Return (X, Y) of the center of cell containing provided text 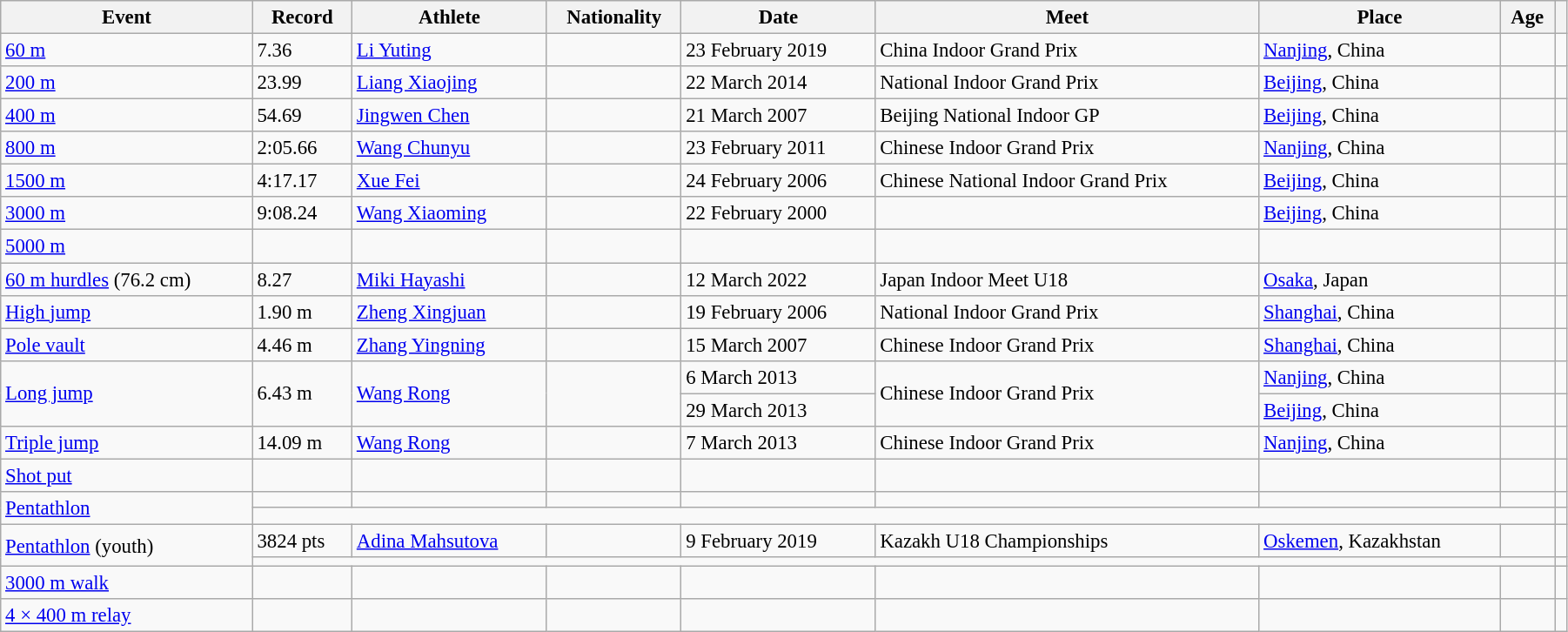
22 February 2000 (778, 213)
Pole vault (127, 345)
60 m (127, 50)
200 m (127, 83)
1.90 m (302, 312)
8.27 (302, 279)
19 February 2006 (778, 312)
3000 m walk (127, 583)
12 March 2022 (778, 279)
Nationality (613, 17)
Liang Xiaojing (450, 83)
Long jump (127, 393)
Pentathlon (youth) (127, 545)
Jingwen Chen (450, 116)
24 February 2006 (778, 181)
High jump (127, 312)
7.36 (302, 50)
54.69 (302, 116)
9 February 2019 (778, 541)
29 March 2013 (778, 410)
7 March 2013 (778, 443)
9:08.24 (302, 213)
21 March 2007 (778, 116)
Place (1380, 17)
Pentathlon (127, 508)
Kazakh U18 Championships (1067, 541)
400 m (127, 116)
Osaka, Japan (1380, 279)
1500 m (127, 181)
Athlete (450, 17)
3824 pts (302, 541)
Age (1528, 17)
Oskemen, Kazakhstan (1380, 541)
2:05.66 (302, 148)
Zhang Yingning (450, 345)
Triple jump (127, 443)
Shot put (127, 475)
Chinese National Indoor Grand Prix (1067, 181)
Xue Fei (450, 181)
Event (127, 17)
23.99 (302, 83)
Adina Mahsutova (450, 541)
Zheng Xingjuan (450, 312)
Japan Indoor Meet U18 (1067, 279)
Beijing National Indoor GP (1067, 116)
3000 m (127, 213)
60 m hurdles (76.2 cm) (127, 279)
4.46 m (302, 345)
Date (778, 17)
14.09 m (302, 443)
22 March 2014 (778, 83)
23 February 2019 (778, 50)
6.43 m (302, 393)
Meet (1067, 17)
Record (302, 17)
4 × 400 m relay (127, 615)
6 March 2013 (778, 377)
Miki Hayashi (450, 279)
800 m (127, 148)
China Indoor Grand Prix (1067, 50)
5000 m (127, 246)
Wang Xiaoming (450, 213)
15 March 2007 (778, 345)
23 February 2011 (778, 148)
Wang Chunyu (450, 148)
Li Yuting (450, 50)
4:17.17 (302, 181)
